Return (x, y) of the center of cell containing provided text 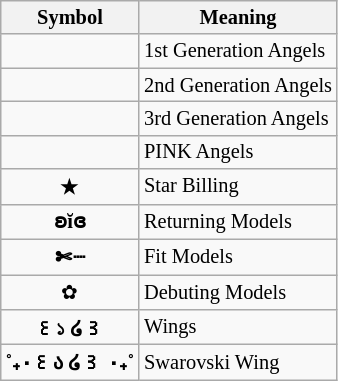
Debuting Models (238, 292)
Star Billing (238, 186)
ʚĭɞ (70, 222)
Swarovski Wing (238, 362)
Wings (238, 326)
3rd Generation Angels (238, 118)
꒰১ ໒꒱ (70, 326)
Meaning (238, 17)
Symbol (70, 17)
PINK Angels (238, 152)
★ (70, 186)
✿ (70, 292)
Fit Models (238, 256)
2nd Generation Angels (238, 85)
1st Generation Angels (238, 51)
✄┈ (70, 256)
˚₊‧꒰ა ໒꒱ ‧₊˚ (70, 362)
Returning Models (238, 222)
